Pinpoint the cell where the given text exists, returning its (X, Y) midpoint coordinate. 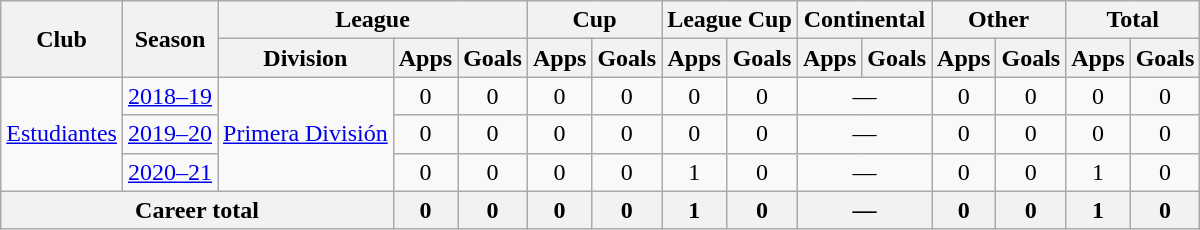
Season (170, 39)
Cup (594, 20)
Continental (864, 20)
League Cup (730, 20)
League (373, 20)
Estudiantes (62, 134)
2019–20 (170, 134)
Primera División (306, 134)
Division (306, 58)
2020–21 (170, 172)
Career total (197, 210)
Club (62, 39)
Other (999, 20)
Total (1133, 20)
2018–19 (170, 96)
